Identify which cell holds the provided text, then report its [x, y] central coordinate. 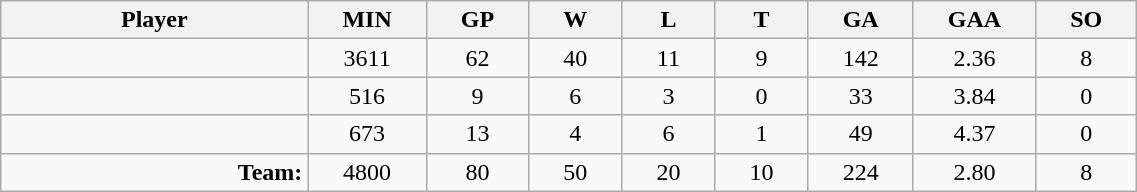
1 [762, 134]
Player [154, 20]
4800 [367, 172]
11 [668, 58]
4.37 [974, 134]
50 [576, 172]
2.36 [974, 58]
3 [668, 96]
L [668, 20]
20 [668, 172]
2.80 [974, 172]
SO [1086, 20]
40 [576, 58]
224 [860, 172]
33 [860, 96]
673 [367, 134]
GAA [974, 20]
3611 [367, 58]
MIN [367, 20]
516 [367, 96]
142 [860, 58]
4 [576, 134]
10 [762, 172]
W [576, 20]
T [762, 20]
Team: [154, 172]
3.84 [974, 96]
62 [477, 58]
GP [477, 20]
GA [860, 20]
13 [477, 134]
80 [477, 172]
49 [860, 134]
